Find where the given text appears and provide that cell's center as (x, y) coordinate. 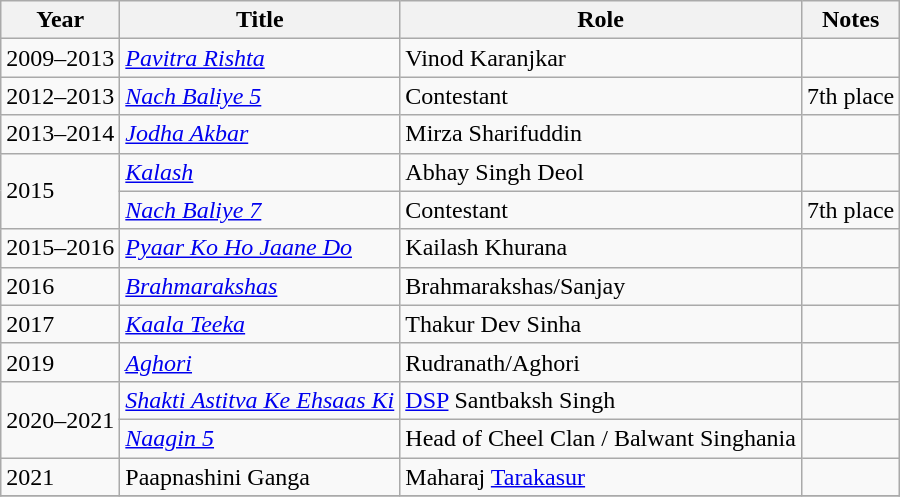
Nach Baliye 7 (260, 210)
Brahmarakshas/Sanjay (601, 286)
Shakti Astitva Ke Ehsaas Ki (260, 400)
2015 (60, 191)
2017 (60, 324)
2012–2013 (60, 96)
Mirza Sharifuddin (601, 134)
Rudranath/Aghori (601, 362)
Aghori (260, 362)
2021 (60, 477)
Abhay Singh Deol (601, 172)
Kailash Khurana (601, 248)
2009–2013 (60, 58)
2013–2014 (60, 134)
Vinod Karanjkar (601, 58)
Notes (850, 20)
2016 (60, 286)
Head of Cheel Clan / Balwant Singhania (601, 438)
Maharaj Tarakasur (601, 477)
Role (601, 20)
Paapnashini Ganga (260, 477)
Year (60, 20)
Nach Baliye 5 (260, 96)
Brahmarakshas (260, 286)
Pavitra Rishta (260, 58)
Jodha Akbar (260, 134)
Title (260, 20)
Thakur Dev Sinha (601, 324)
2015–2016 (60, 248)
Naagin 5 (260, 438)
Kalash (260, 172)
2020–2021 (60, 419)
2019 (60, 362)
DSP Santbaksh Singh (601, 400)
Kaala Teeka (260, 324)
Pyaar Ko Ho Jaane Do (260, 248)
